Determine the [x, y] coordinate at the center of the cell enclosing the given text.  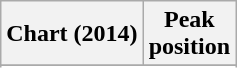
Chart (2014) [72, 34]
Peakposition [189, 34]
